Return the [X, Y] coordinate for the center point of the cell that contains the specified text.  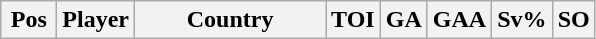
GA [404, 20]
GAA [459, 20]
SO [574, 20]
Country [230, 20]
Pos [29, 20]
TOI [354, 20]
Player [96, 20]
Sv% [522, 20]
